Detect which cell encompasses the target text, then output its [X, Y] center coordinate. 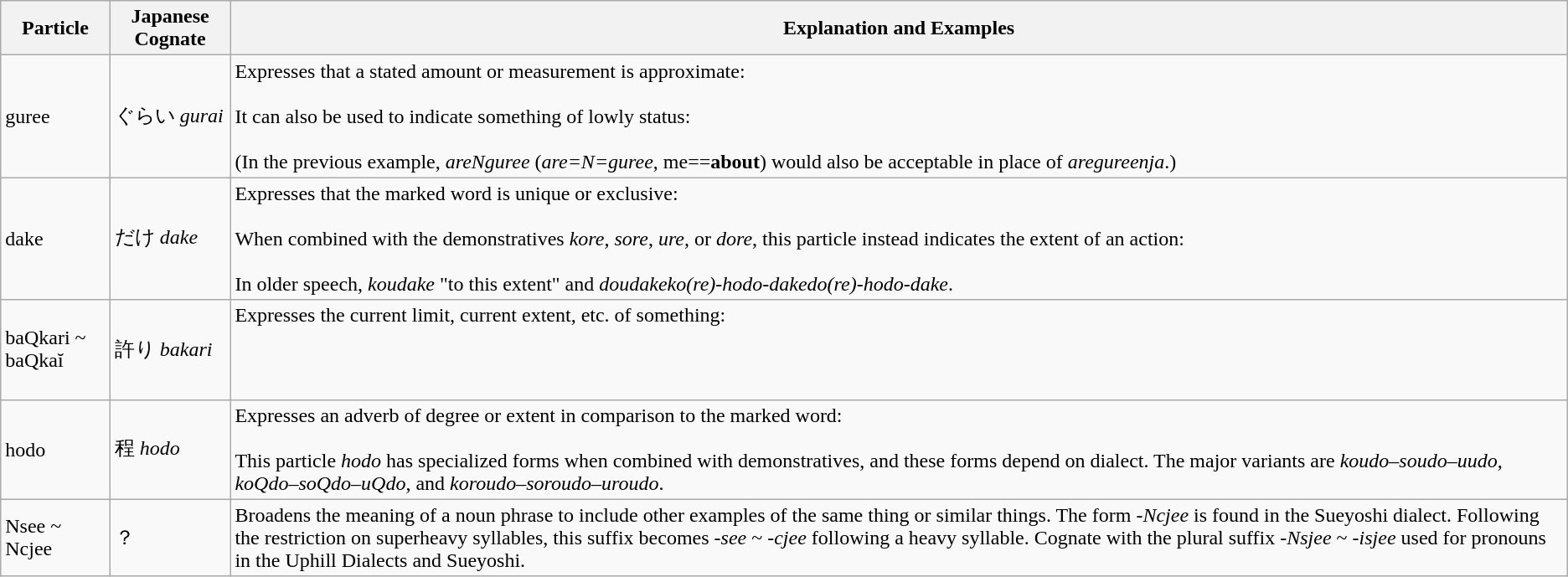
Expresses the current limit, current extent, etc. of something: [899, 350]
Particle [55, 28]
Nsee ~ Ncjee [55, 538]
dake [55, 239]
許り bakari [170, 350]
baQkari ~ baQkaĭ [55, 350]
Explanation and Examples [899, 28]
程 hodo [170, 449]
guree [55, 116]
Japanese Cognate [170, 28]
hodo [55, 449]
だけ dake [170, 239]
ぐらい gurai [170, 116]
？ [170, 538]
